Return [x, y] of the center of cell containing provided text 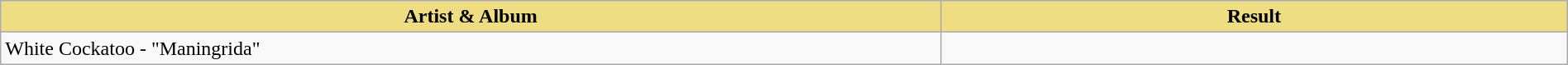
White Cockatoo - "Maningrida" [471, 48]
Artist & Album [471, 17]
Result [1254, 17]
